Provide the [X, Y] coordinate of the cell's center where the given text is located.  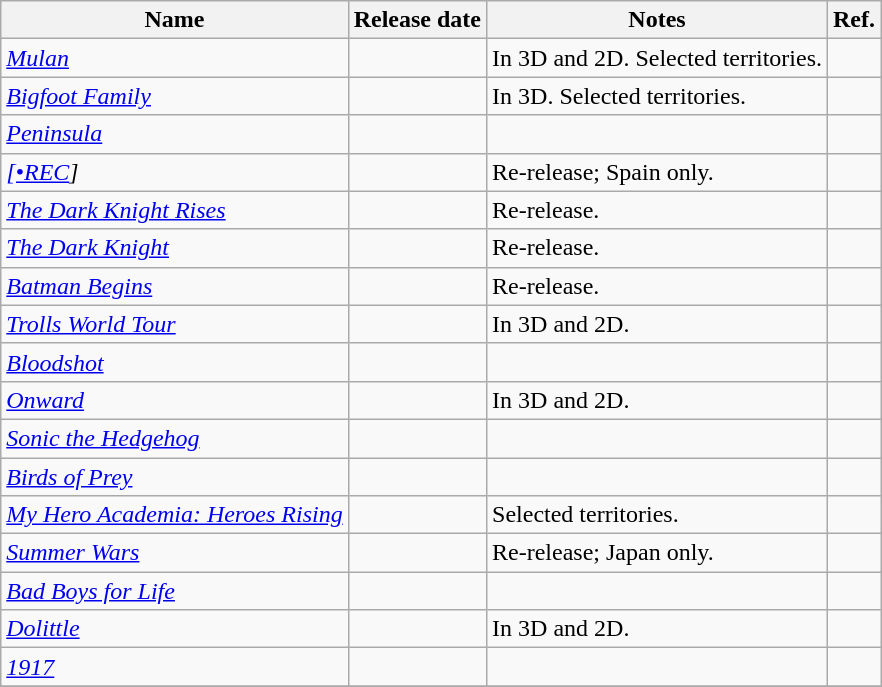
The Dark Knight [174, 248]
Selected territories. [658, 515]
Release date [417, 20]
Peninsula [174, 134]
1917 [174, 667]
Re-release; Japan only. [658, 553]
Birds of Prey [174, 477]
Name [174, 20]
Batman Begins [174, 286]
Re-release; Spain only. [658, 172]
Sonic the Hedgehog [174, 438]
Onward [174, 400]
Bloodshot [174, 362]
Trolls World Tour [174, 324]
The Dark Knight Rises [174, 210]
Mulan [174, 58]
In 3D and 2D. Selected territories. [658, 58]
Summer Wars [174, 553]
Dolittle [174, 629]
Ref. [854, 20]
Bigfoot Family [174, 96]
In 3D. Selected territories. [658, 96]
My Hero Academia: Heroes Rising [174, 515]
[•REC] [174, 172]
Bad Boys for Life [174, 591]
Notes [658, 20]
